Locate the cell with the specified text and output its [x, y] center coordinate. 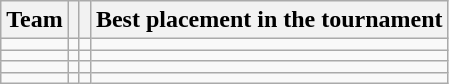
Team [35, 20]
Best placement in the tournament [269, 20]
